Output the (X, Y) coordinate of the center of the cell containing the given text.  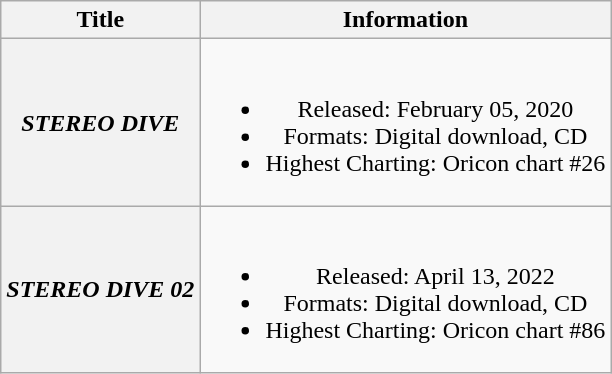
Title (100, 20)
STEREO DIVE 02 (100, 290)
Released: February 05, 2020Formats: Digital download, CDHighest Charting: Oricon chart #26 (406, 122)
Information (406, 20)
Released: April 13, 2022Formats: Digital download, CDHighest Charting: Oricon chart #86 (406, 290)
STEREO DIVE (100, 122)
